Find where the given text appears and provide that cell's center as [X, Y] coordinate. 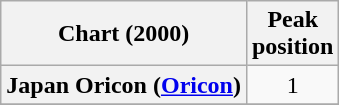
Japan Oricon (Oricon) [124, 85]
Chart (2000) [124, 34]
1 [292, 85]
Peakposition [292, 34]
